Scan for the cell matching the given text and deliver its [x, y] coordinate at center. 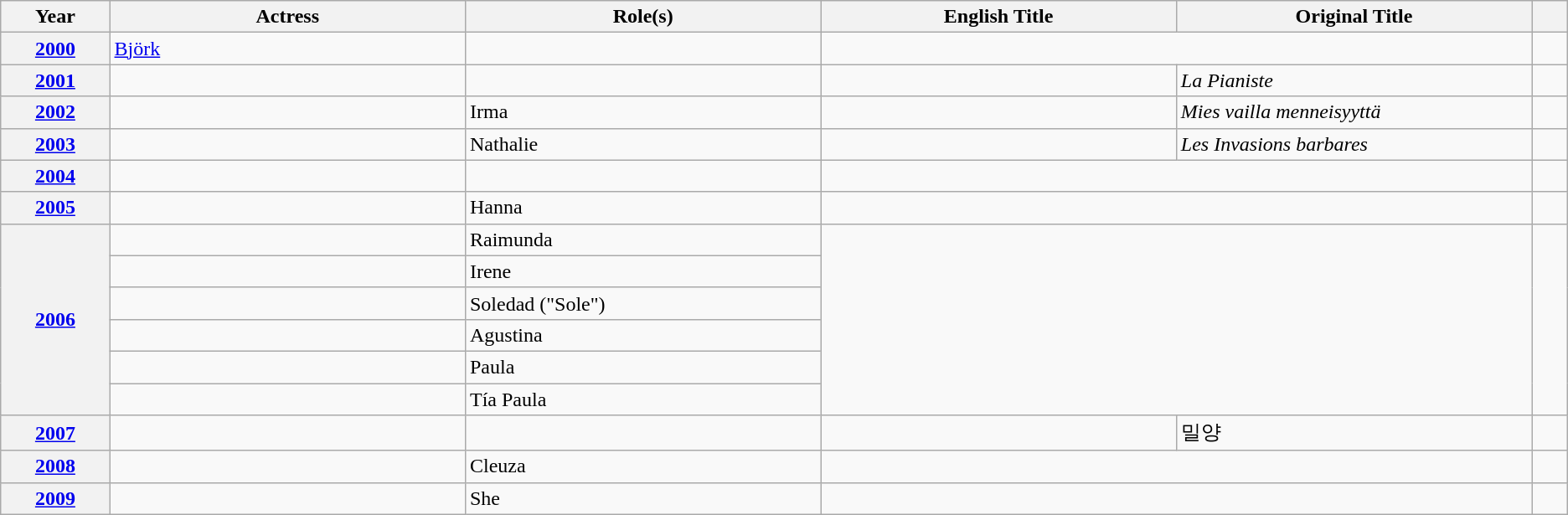
2006 [55, 319]
밀양 [1354, 434]
Raimunda [642, 239]
Les Invasions barbares [1354, 144]
She [642, 498]
2001 [55, 80]
Paula [642, 367]
Irene [642, 271]
Irma [642, 112]
English Title [998, 17]
Role(s) [642, 17]
Agustina [642, 335]
Tía Paula [642, 399]
2002 [55, 112]
2003 [55, 144]
2000 [55, 49]
2004 [55, 176]
2009 [55, 498]
Original Title [1354, 17]
Soledad ("Sole") [642, 303]
2005 [55, 208]
Year [55, 17]
Actress [287, 17]
Björk [287, 49]
Mies vailla menneisyyttä [1354, 112]
2007 [55, 434]
Cleuza [642, 466]
La Pianiste [1354, 80]
Hanna [642, 208]
Nathalie [642, 144]
2008 [55, 466]
